Scan for the cell matching the given text and deliver its [x, y] coordinate at center. 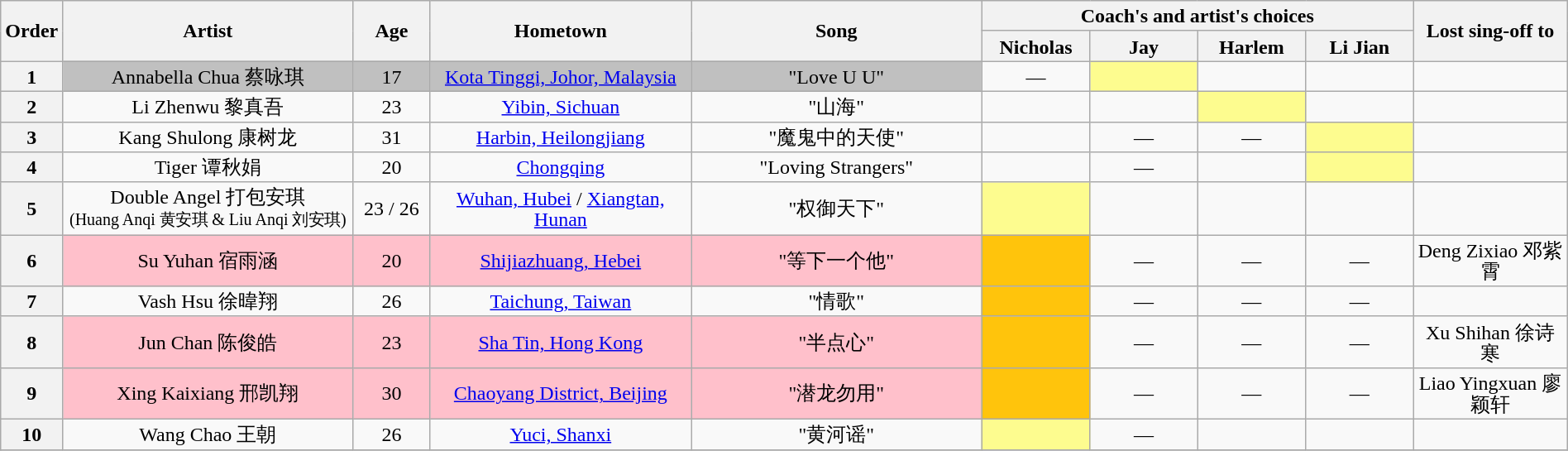
Harbin, Heilongjiang [561, 137]
Yuci, Shanxi [561, 434]
Annabella Chua 蔡咏琪 [208, 76]
Yibin, Sichuan [561, 106]
7 [31, 301]
Kota Tinggi, Johor, Malaysia [561, 76]
"魔鬼中的天使" [837, 137]
Sha Tin, Hong Kong [561, 342]
"半点心" [837, 342]
Coach's and artist's choices [1198, 17]
1 [31, 76]
Lost sing-off to [1490, 31]
"山海" [837, 106]
Jun Chan 陈俊皓 [208, 342]
Hometown [561, 31]
Li Zhenwu 黎真吾 [208, 106]
4 [31, 167]
Double Angel 打包安琪(Huang Anqi 黄安琪 & Liu Anqi 刘安琪) [208, 209]
2 [31, 106]
31 [392, 137]
"权御天下" [837, 209]
"情歌" [837, 301]
Wuhan, Hubei / Xiangtan, Hunan [561, 209]
6 [31, 261]
"潜龙勿用" [837, 393]
Xing Kaixiang 邢凯翔 [208, 393]
Chaoyang District, Beijing [561, 393]
3 [31, 137]
Kang Shulong 康树龙 [208, 137]
Age [392, 31]
Deng Zixiao 邓紫霄 [1490, 261]
"黄河谣" [837, 434]
Liao Yingxuan 廖颖轩 [1490, 393]
30 [392, 393]
"Loving Strangers" [837, 167]
23 / 26 [392, 209]
Taichung, Taiwan [561, 301]
5 [31, 209]
Tiger 谭秋娟 [208, 167]
Nicholas [1035, 46]
Artist [208, 31]
"Love U U" [837, 76]
9 [31, 393]
Su Yuhan 宿雨涵 [208, 261]
Vash Hsu 徐暐翔 [208, 301]
Chongqing [561, 167]
17 [392, 76]
Shijiazhuang, Hebei [561, 261]
Jay [1144, 46]
Wang Chao 王朝 [208, 434]
10 [31, 434]
Song [837, 31]
Harlem [1252, 46]
Xu Shihan 徐诗寒 [1490, 342]
Order [31, 31]
Li Jian [1360, 46]
8 [31, 342]
"等下一个他" [837, 261]
